Find where the given text appears and provide that cell's center as [x, y] coordinate. 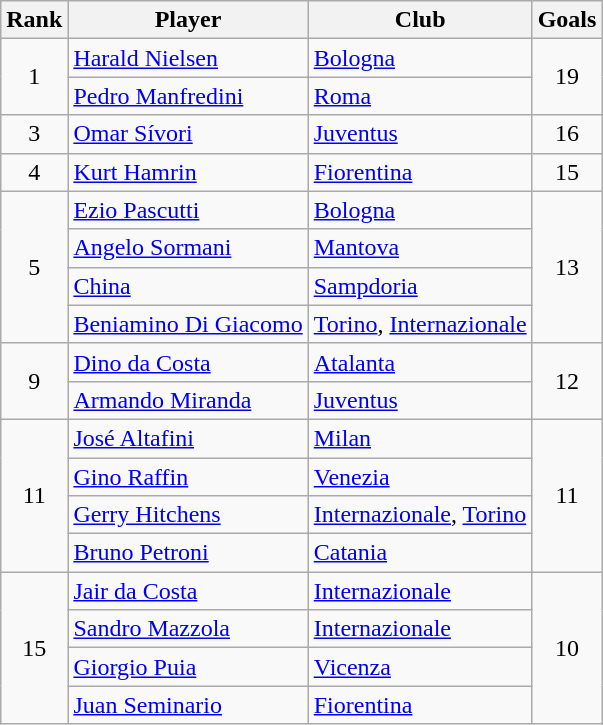
Player [188, 20]
Milan [420, 438]
Armando Miranda [188, 400]
9 [34, 381]
Ezio Pascutti [188, 210]
Juan Seminario [188, 705]
Club [420, 20]
Sampdoria [420, 286]
Torino, Internazionale [420, 324]
12 [567, 381]
Bruno Petroni [188, 553]
16 [567, 134]
Atalanta [420, 362]
Internazionale, Torino [420, 515]
13 [567, 267]
Angelo Sormani [188, 248]
Giorgio Puia [188, 667]
Venezia [420, 477]
Dino da Costa [188, 362]
Mantova [420, 248]
Kurt Hamrin [188, 172]
Rank [34, 20]
Pedro Manfredini [188, 96]
1 [34, 77]
Sandro Mazzola [188, 629]
Harald Nielsen [188, 58]
China [188, 286]
Vicenza [420, 667]
Omar Sívori [188, 134]
Goals [567, 20]
Roma [420, 96]
Gerry Hitchens [188, 515]
3 [34, 134]
10 [567, 648]
Jair da Costa [188, 591]
5 [34, 267]
Catania [420, 553]
Beniamino Di Giacomo [188, 324]
19 [567, 77]
4 [34, 172]
José Altafini [188, 438]
Gino Raffin [188, 477]
